Search for the cell housing the specified text and yield its (x, y) center coordinate. 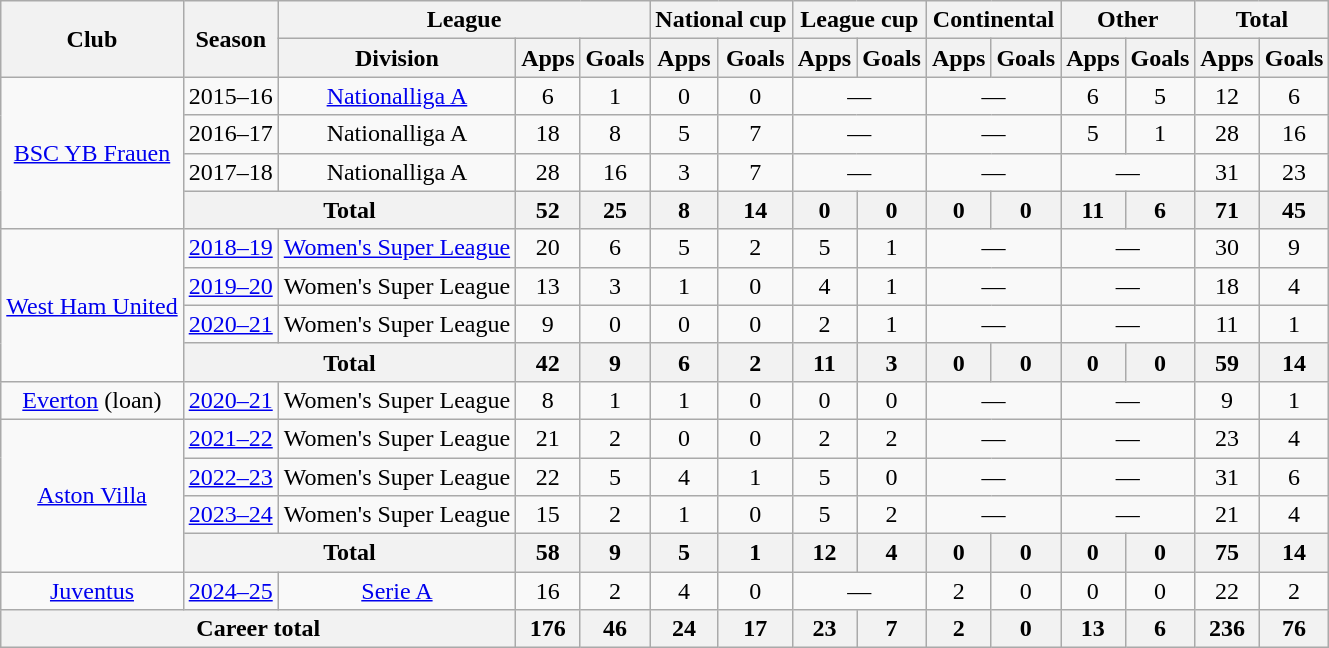
League (464, 20)
17 (755, 629)
30 (1227, 248)
League cup (859, 20)
Everton (loan) (92, 400)
National cup (721, 20)
BSC YB Frauen (92, 153)
2018–19 (230, 248)
Season (230, 39)
Club (92, 39)
2019–20 (230, 286)
20 (548, 248)
Division (396, 58)
2022–23 (230, 477)
25 (615, 210)
45 (1294, 210)
76 (1294, 629)
59 (1227, 362)
2015–16 (230, 96)
2016–17 (230, 134)
Serie A (396, 591)
176 (548, 629)
46 (615, 629)
58 (548, 553)
71 (1227, 210)
2017–18 (230, 172)
2024–25 (230, 591)
52 (548, 210)
Other (1128, 20)
Career total (258, 629)
Aston Villa (92, 495)
2021–22 (230, 438)
Continental (993, 20)
2023–24 (230, 515)
24 (684, 629)
75 (1227, 553)
Juventus (92, 591)
236 (1227, 629)
West Ham United (92, 305)
42 (548, 362)
15 (548, 515)
